Extract the (X, Y) coordinate from the center of the cell holding the provided text.  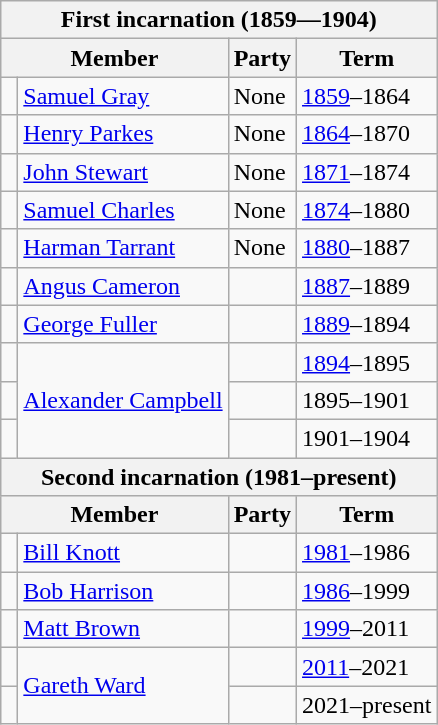
Bob Harrison (123, 591)
1999–2011 (367, 629)
1887–1889 (367, 286)
1874–1880 (367, 210)
Matt Brown (123, 629)
Angus Cameron (123, 286)
Second incarnation (1981–present) (219, 477)
George Fuller (123, 324)
Harman Tarrant (123, 248)
1981–1986 (367, 553)
Samuel Charles (123, 210)
1901–1904 (367, 438)
Henry Parkes (123, 134)
1986–1999 (367, 591)
1889–1894 (367, 324)
2011–2021 (367, 667)
1895–1901 (367, 400)
John Stewart (123, 172)
1871–1874 (367, 172)
Alexander Campbell (123, 400)
First incarnation (1859—1904) (219, 20)
Bill Knott (123, 553)
Gareth Ward (123, 686)
2021–present (367, 705)
1859–1864 (367, 96)
1864–1870 (367, 134)
1880–1887 (367, 248)
Samuel Gray (123, 96)
1894–1895 (367, 362)
